For the text-containing cell, return its midpoint in [X, Y] coordinate format. 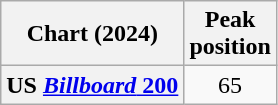
65 [230, 85]
Peakposition [230, 34]
US Billboard 200 [92, 85]
Chart (2024) [92, 34]
